Output the [X, Y] coordinate of the center of the cell containing the given text.  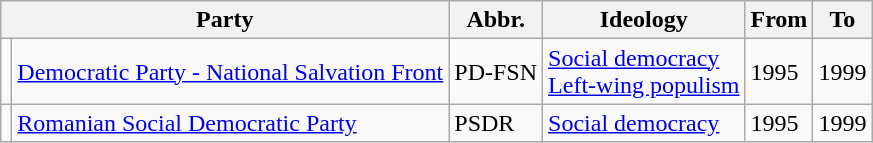
PSDR [496, 123]
PD-FSN [496, 72]
Ideology [644, 20]
Romanian Social Democratic Party [230, 123]
Democratic Party - National Salvation Front [230, 72]
From [779, 20]
To [842, 20]
Party [225, 20]
Abbr. [496, 20]
Social democracyLeft-wing populism [644, 72]
Social democracy [644, 123]
